Output the (X, Y) coordinate of the center of the cell containing the given text.  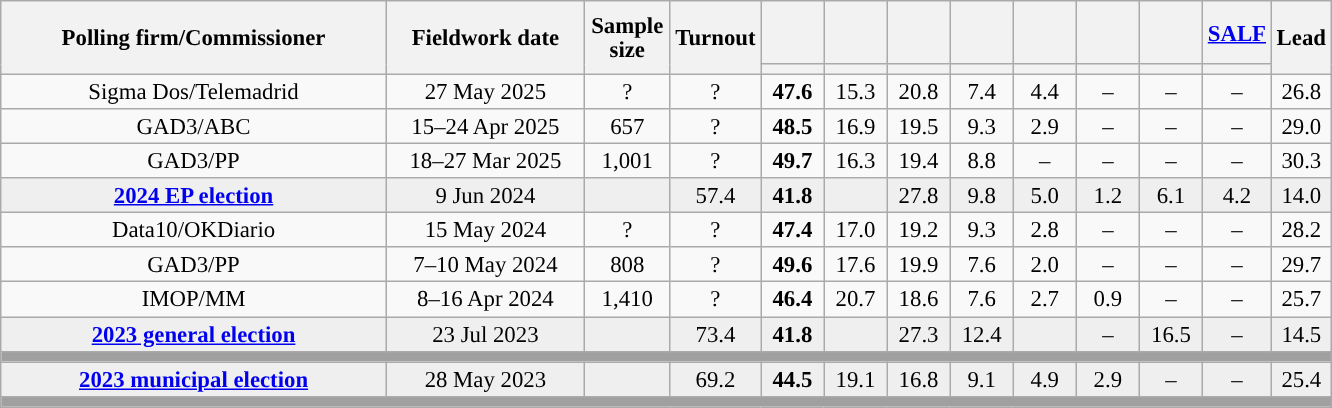
IMOP/MM (194, 300)
7.4 (982, 92)
7–10 May 2024 (485, 266)
49.6 (792, 266)
19.9 (918, 266)
808 (627, 266)
16.5 (1170, 334)
16.8 (918, 380)
2.8 (1044, 230)
0.9 (1108, 300)
4.9 (1044, 380)
1,410 (627, 300)
4.2 (1236, 196)
Lead (1301, 38)
28 May 2023 (485, 380)
25.7 (1301, 300)
25.4 (1301, 380)
8–16 Apr 2024 (485, 300)
49.7 (792, 162)
12.4 (982, 334)
9.8 (982, 196)
30.3 (1301, 162)
Polling firm/Commissioner (194, 38)
2.7 (1044, 300)
47.4 (792, 230)
19.2 (918, 230)
18.6 (918, 300)
9 Jun 2024 (485, 196)
Sigma Dos/Telemadrid (194, 92)
29.7 (1301, 266)
19.4 (918, 162)
17.6 (856, 266)
47.6 (792, 92)
28.2 (1301, 230)
16.3 (856, 162)
27 May 2025 (485, 92)
GAD3/ABC (194, 126)
8.8 (982, 162)
Turnout (716, 38)
23 Jul 2023 (485, 334)
44.5 (792, 380)
16.9 (856, 126)
2024 EP election (194, 196)
26.8 (1301, 92)
17.0 (856, 230)
2.0 (1044, 266)
27.3 (918, 334)
14.0 (1301, 196)
27.8 (918, 196)
20.7 (856, 300)
14.5 (1301, 334)
2023 general election (194, 334)
5.0 (1044, 196)
Fieldwork date (485, 38)
15.3 (856, 92)
4.4 (1044, 92)
Data10/OKDiario (194, 230)
19.1 (856, 380)
1.2 (1108, 196)
6.1 (1170, 196)
Sample size (627, 38)
2023 municipal election (194, 380)
29.0 (1301, 126)
73.4 (716, 334)
SALF (1236, 32)
57.4 (716, 196)
9.1 (982, 380)
1,001 (627, 162)
19.5 (918, 126)
15 May 2024 (485, 230)
20.8 (918, 92)
15–24 Apr 2025 (485, 126)
69.2 (716, 380)
657 (627, 126)
18–27 Mar 2025 (485, 162)
46.4 (792, 300)
48.5 (792, 126)
